Determine the (x, y) coordinate at the center of the cell enclosing the given text.  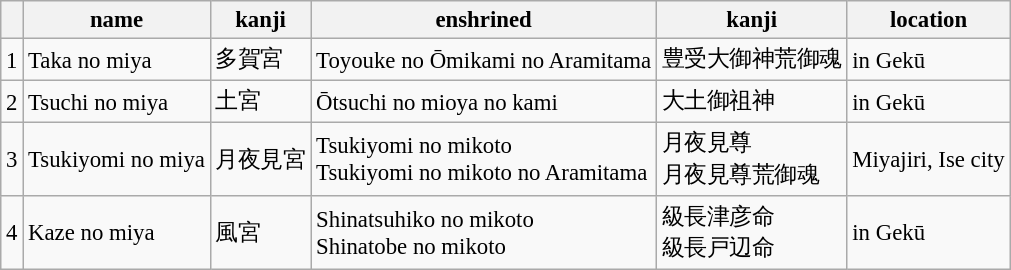
Toyouke no Ōmikami no Aramitama (484, 60)
Ōtsuchi no mioya no kami (484, 102)
Miyajiri, Ise city (928, 160)
name (116, 20)
豊受大御神荒御魂 (752, 60)
Taka no miya (116, 60)
多賀宮 (260, 60)
級長津彦命級長戸辺命 (752, 233)
Tsukiyomi no mikotoTsukiyomi no mikoto no Aramitama (484, 160)
土宮 (260, 102)
enshrined (484, 20)
風宮 (260, 233)
月夜見宮 (260, 160)
1 (12, 60)
2 (12, 102)
Tsukiyomi no miya (116, 160)
月夜見尊月夜見尊荒御魂 (752, 160)
大土御祖神 (752, 102)
3 (12, 160)
Kaze no miya (116, 233)
Shinatsuhiko no mikotoShinatobe no mikoto (484, 233)
4 (12, 233)
Tsuchi no miya (116, 102)
location (928, 20)
